Find where the given text appears and provide that cell's center as (X, Y) coordinate. 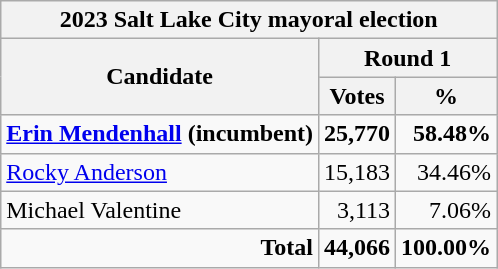
3,113 (358, 210)
15,183 (358, 172)
Round 1 (408, 58)
% (446, 96)
34.46% (446, 172)
Votes (358, 96)
Erin Mendenhall (incumbent) (160, 134)
7.06% (446, 210)
25,770 (358, 134)
100.00% (446, 248)
58.48% (446, 134)
Michael Valentine (160, 210)
Candidate (160, 77)
44,066 (358, 248)
2023 Salt Lake City mayoral election (249, 20)
Rocky Anderson (160, 172)
Total (160, 248)
